Extract the [x, y] coordinate from the center of the cell holding the provided text.  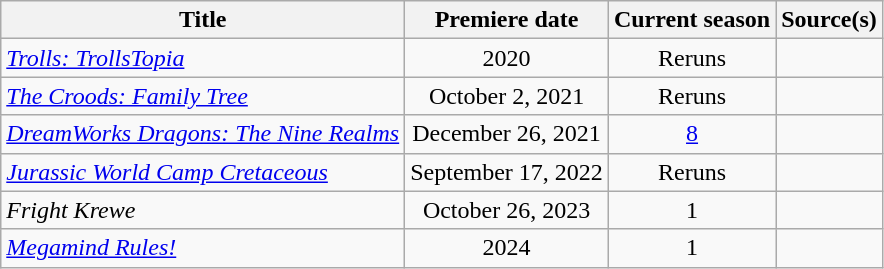
October 26, 2023 [507, 210]
8 [692, 134]
2020 [507, 58]
DreamWorks Dragons: The Nine Realms [203, 134]
Fright Krewe [203, 210]
Megamind Rules! [203, 248]
Trolls: TrollsTopia [203, 58]
2024 [507, 248]
Current season [692, 20]
Jurassic World Camp Cretaceous [203, 172]
The Croods: Family Tree [203, 96]
September 17, 2022 [507, 172]
Source(s) [830, 20]
October 2, 2021 [507, 96]
Premiere date [507, 20]
Title [203, 20]
December 26, 2021 [507, 134]
